From the cell containing the given text, extract its center point as (X, Y) coordinate. 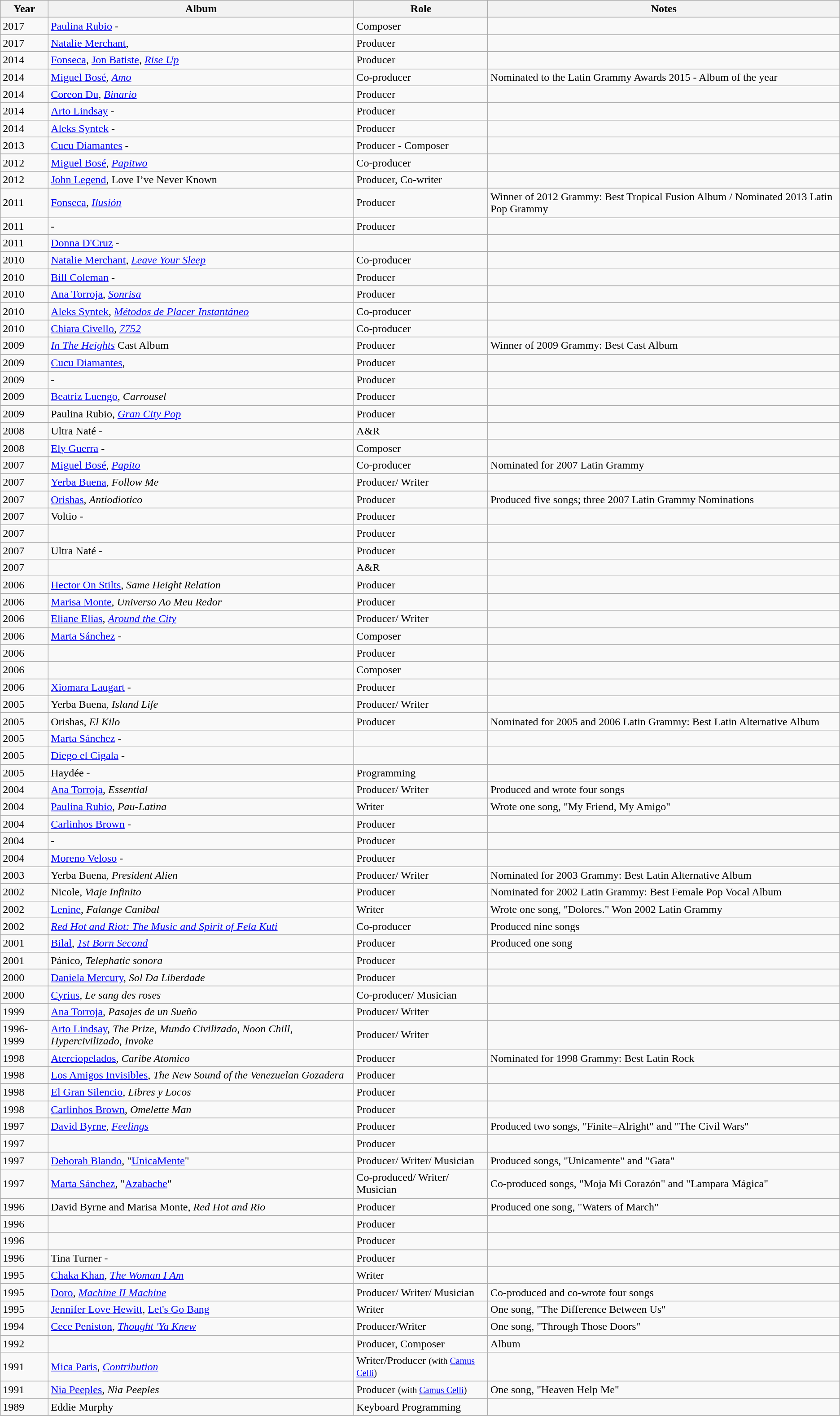
Produced one song, "Waters of March" (664, 1207)
Programming (421, 772)
Bilal, 1st Born Second (201, 943)
Notes (664, 9)
Bill Coleman - (201, 277)
Writer/Producer (with Camus Celli) (421, 1367)
Haydée - (201, 772)
Miguel Bosé, Papito (201, 465)
Orishas, El Kilo (201, 721)
Role (421, 9)
1994 (24, 1326)
Paulina Rubio, Gran City Pop (201, 414)
Producer/Writer (421, 1326)
Produced songs, "Unicamente" and "Gata" (664, 1161)
Paulina Rubio, Pau-Latina (201, 807)
Wrote one song, "My Friend, My Amigo" (664, 807)
Chiara Civello, 7752 (201, 329)
Wrote one song, "Dolores." Won 2002 Latin Grammy (664, 909)
Cyrius, Le sang des roses (201, 995)
Fonseca, Ilusión (201, 203)
Yerba Buena, President Alien (201, 875)
Miguel Bosé, Amo (201, 77)
Produced one song (664, 943)
John Legend, Love I’ve Never Known (201, 180)
Paulina Rubio - (201, 26)
Cucu Diamantes - (201, 145)
2013 (24, 145)
Co-produced songs, "Moja Mi Corazón" and "Lampara Mágica" (664, 1184)
Arto Lindsay - (201, 111)
Arto Lindsay, The Prize, Mundo Civilizado, Noon Chill, Hypercivilizado, Invoke (201, 1035)
1992 (24, 1343)
Produced five songs; three 2007 Latin Grammy Nominations (664, 500)
Natalie Merchant, (201, 43)
Produced two songs, "Finite=Alright" and "The Civil Wars" (664, 1127)
1996-1999 (24, 1035)
Producer, Composer (421, 1343)
Produced nine songs (664, 926)
Eliane Elias, Around the City (201, 619)
Winner of 2012 Grammy: Best Tropical Fusion Album / Nominated 2013 Latin Pop Grammy (664, 203)
Lenine, Falange Canibal (201, 909)
Marisa Monte, Universo Ao Meu Redor (201, 602)
Nicole, Viaje Infinito (201, 892)
Co-produced and co-wrote four songs (664, 1292)
David Byrne, Feelings (201, 1127)
Producer (with Camus Celli) (421, 1390)
Los Amigos Invisibles, The New Sound of the Venezuelan Gozadera (201, 1075)
David Byrne and Marisa Monte, Red Hot and Rio (201, 1207)
Jennifer Love Hewitt, Let's Go Bang (201, 1309)
Natalie Merchant, Leave Your Sleep (201, 260)
El Gran Silencio, Libres y Locos (201, 1092)
Co-produced/ Writer/ Musician (421, 1184)
Voltio - (201, 517)
Mica Paris, Contribution (201, 1367)
Miguel Bosé, Papitwo (201, 162)
Tina Turner - (201, 1258)
Year (24, 9)
Nia Peeples, Nia Peeples (201, 1390)
Orishas, Antiodiotico (201, 500)
Cucu Diamantes, (201, 363)
One song, "Heaven Help Me" (664, 1390)
Chaka Khan, The Woman I Am (201, 1275)
Pánico, Telephatic sonora (201, 960)
Doro, Machine II Machine (201, 1292)
Moreno Veloso - (201, 858)
Carlinhos Brown - (201, 824)
Winner of 2009 Grammy: Best Cast Album (664, 346)
Nominated to the Latin Grammy Awards 2015 - Album of the year (664, 77)
Coreon Du, Binario (201, 94)
Hector On Stilts, Same Height Relation (201, 585)
One song, "Through Those Doors" (664, 1326)
Ana Torroja, Essential (201, 790)
Nominated for 2005 and 2006 Latin Grammy: Best Latin Alternative Album (664, 721)
Carlinhos Brown, Omelette Man (201, 1109)
Nominated for 2002 Latin Grammy: Best Female Pop Vocal Album (664, 892)
Aterciopelados, Caribe Atomico (201, 1058)
Nominated for 2007 Latin Grammy (664, 465)
Diego el Cigala - (201, 755)
Aleks Syntek - (201, 128)
Xiomara Laugart - (201, 687)
Yerba Buena, Island Life (201, 704)
One song, "The Difference Between Us" (664, 1309)
Yerba Buena, Follow Me (201, 482)
Deborah Blando, "UnicaMente" (201, 1161)
Beatriz Luengo, Carrousel (201, 397)
Ana Torroja, Sonrisa (201, 294)
Producer, Co-writer (421, 180)
Marta Sánchez, "Azabache" (201, 1184)
Nominated for 1998 Grammy: Best Latin Rock (664, 1058)
Daniela Mercury, Sol Da Liberdade (201, 978)
Fonseca, Jon Batiste, Rise Up (201, 60)
Cece Peniston, Thought 'Ya Knew (201, 1326)
Producer - Composer (421, 145)
Keyboard Programming (421, 1407)
Aleks Syntek, Métodos de Placer Instantáneo (201, 311)
Nominated for 2003 Grammy: Best Latin Alternative Album (664, 875)
Produced and wrote four songs (664, 790)
Eddie Murphy (201, 1407)
1999 (24, 1012)
Red Hot and Riot: The Music and Spirit of Fela Kuti (201, 926)
Donna D'Cruz - (201, 243)
2003 (24, 875)
Ely Guerra - (201, 448)
Ana Torroja, Pasajes de un Sueño (201, 1012)
1989 (24, 1407)
In The Heights Cast Album (201, 346)
Co-producer/ Musician (421, 995)
